Extract the [X, Y] coordinate from the center of the cell holding the provided text.  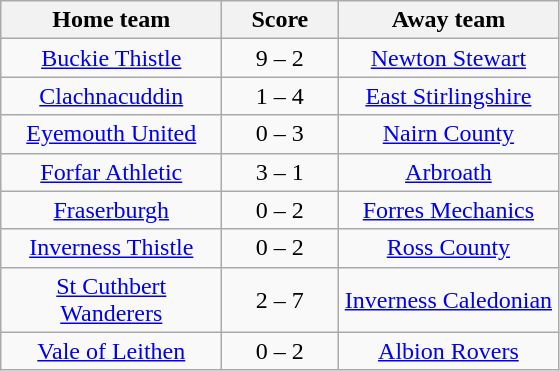
St Cuthbert Wanderers [112, 300]
East Stirlingshire [448, 96]
Buckie Thistle [112, 58]
Clachnacuddin [112, 96]
Inverness Caledonian [448, 300]
Home team [112, 20]
Away team [448, 20]
1 – 4 [280, 96]
0 – 3 [280, 134]
Albion Rovers [448, 351]
3 – 1 [280, 172]
Forres Mechanics [448, 210]
Ross County [448, 248]
Arbroath [448, 172]
9 – 2 [280, 58]
Score [280, 20]
Nairn County [448, 134]
Vale of Leithen [112, 351]
2 – 7 [280, 300]
Fraserburgh [112, 210]
Eyemouth United [112, 134]
Inverness Thistle [112, 248]
Forfar Athletic [112, 172]
Newton Stewart [448, 58]
